Pinpoint the cell where the given text exists, returning its (x, y) midpoint coordinate. 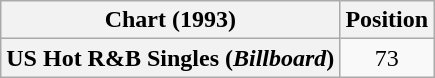
Chart (1993) (170, 20)
US Hot R&B Singles (Billboard) (170, 58)
73 (387, 58)
Position (387, 20)
